Output the [X, Y] coordinate of the center of the cell containing the given text.  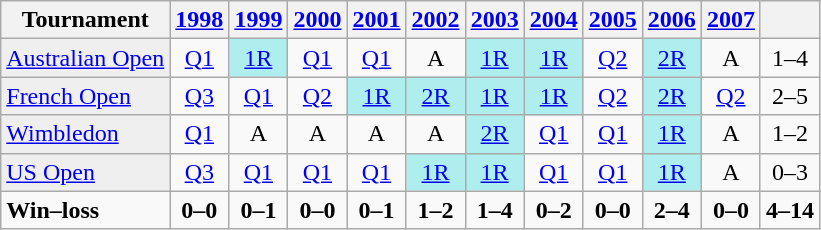
4–14 [790, 210]
0–3 [790, 172]
2004 [554, 20]
2007 [730, 20]
US Open [86, 172]
Win–loss [86, 210]
2003 [494, 20]
French Open [86, 96]
2000 [318, 20]
2–5 [790, 96]
2–4 [672, 210]
0–2 [554, 210]
2002 [436, 20]
2005 [612, 20]
1998 [200, 20]
Australian Open [86, 58]
Wimbledon [86, 134]
2006 [672, 20]
1999 [258, 20]
2001 [376, 20]
Tournament [86, 20]
